Return the (x, y) coordinate for the center point of the cell that contains the specified text.  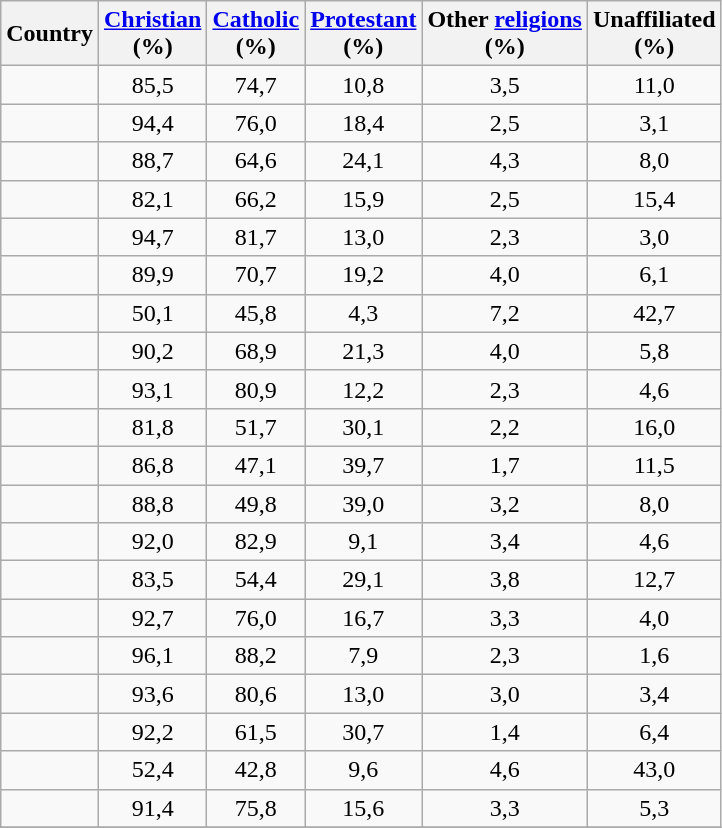
86,8 (152, 465)
70,7 (256, 275)
88,2 (256, 656)
89,9 (152, 275)
51,7 (256, 427)
1,7 (505, 465)
5,8 (654, 351)
15,4 (654, 199)
39,0 (364, 503)
93,1 (152, 389)
7,9 (364, 656)
30,7 (364, 732)
82,1 (152, 199)
12,2 (364, 389)
Protestant(%) (364, 34)
Country (50, 34)
18,4 (364, 123)
9,6 (364, 770)
39,7 (364, 465)
5,3 (654, 808)
92,7 (152, 618)
94,4 (152, 123)
88,8 (152, 503)
Catholic(%) (256, 34)
9,1 (364, 542)
91,4 (152, 808)
83,5 (152, 580)
75,8 (256, 808)
19,2 (364, 275)
30,1 (364, 427)
94,7 (152, 237)
47,1 (256, 465)
3,2 (505, 503)
16,7 (364, 618)
85,5 (152, 85)
6,1 (654, 275)
Unaffiliated(%) (654, 34)
Christian(%) (152, 34)
61,5 (256, 732)
15,6 (364, 808)
93,6 (152, 694)
92,2 (152, 732)
3,5 (505, 85)
81,8 (152, 427)
Other religions(%) (505, 34)
12,7 (654, 580)
10,8 (364, 85)
90,2 (152, 351)
49,8 (256, 503)
80,6 (256, 694)
68,9 (256, 351)
1,6 (654, 656)
45,8 (256, 313)
6,4 (654, 732)
1,4 (505, 732)
64,6 (256, 161)
21,3 (364, 351)
54,4 (256, 580)
66,2 (256, 199)
50,1 (152, 313)
11,0 (654, 85)
80,9 (256, 389)
3,8 (505, 580)
16,0 (654, 427)
74,7 (256, 85)
29,1 (364, 580)
11,5 (654, 465)
81,7 (256, 237)
42,8 (256, 770)
43,0 (654, 770)
88,7 (152, 161)
92,0 (152, 542)
96,1 (152, 656)
3,1 (654, 123)
7,2 (505, 313)
2,2 (505, 427)
24,1 (364, 161)
42,7 (654, 313)
52,4 (152, 770)
15,9 (364, 199)
82,9 (256, 542)
